Detect which cell encompasses the target text, then output its (X, Y) center coordinate. 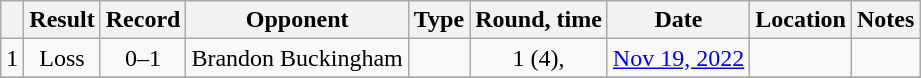
Location (801, 20)
Loss (62, 58)
Opponent (297, 20)
Brandon Buckingham (297, 58)
0–1 (143, 58)
Type (438, 20)
Result (62, 20)
1 (12, 58)
1 (4), (539, 58)
Notes (885, 20)
Record (143, 20)
Date (678, 20)
Nov 19, 2022 (678, 58)
Round, time (539, 20)
